Return (X, Y) of the center of cell containing provided text 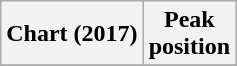
Chart (2017) (72, 34)
Peakposition (189, 34)
